Identify which cell holds the provided text, then report its (x, y) central coordinate. 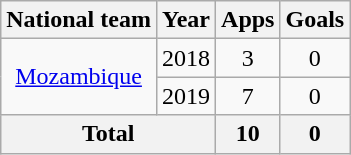
Year (186, 20)
Mozambique (79, 77)
10 (248, 134)
Goals (315, 20)
Total (108, 134)
2019 (186, 96)
3 (248, 58)
2018 (186, 58)
National team (79, 20)
Apps (248, 20)
7 (248, 96)
